Provide the (X, Y) coordinate of the cell's center where the given text is located.  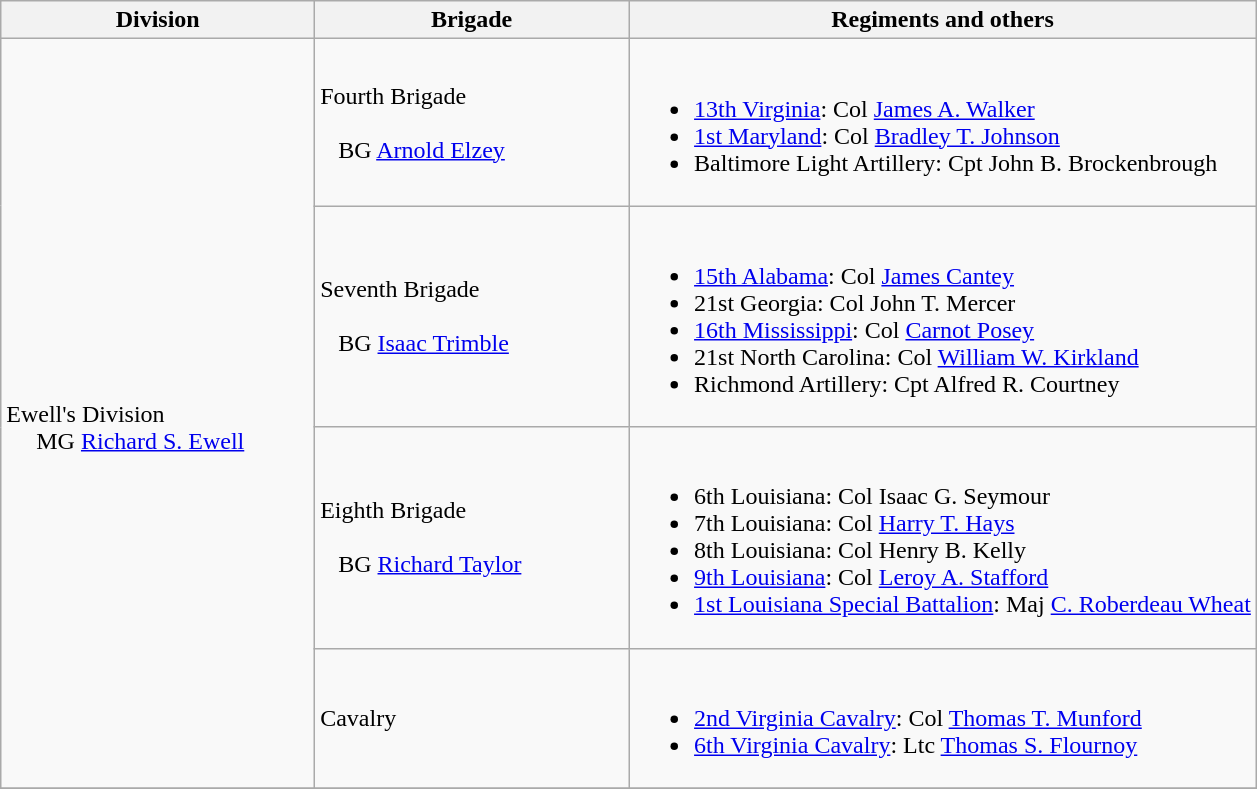
Ewell's Division MG Richard S. Ewell (158, 414)
Seventh Brigade BG Isaac Trimble (472, 316)
Cavalry (472, 718)
2nd Virginia Cavalry: Col Thomas T. Munford6th Virginia Cavalry: Ltc Thomas S. Flournoy (943, 718)
Regiments and others (943, 20)
Division (158, 20)
Eighth Brigade BG Richard Taylor (472, 538)
Brigade (472, 20)
Fourth Brigade BG Arnold Elzey (472, 122)
13th Virginia: Col James A. Walker1st Maryland: Col Bradley T. JohnsonBaltimore Light Artillery: Cpt John B. Brockenbrough (943, 122)
